Pinpoint the cell where the given text exists, returning its [x, y] midpoint coordinate. 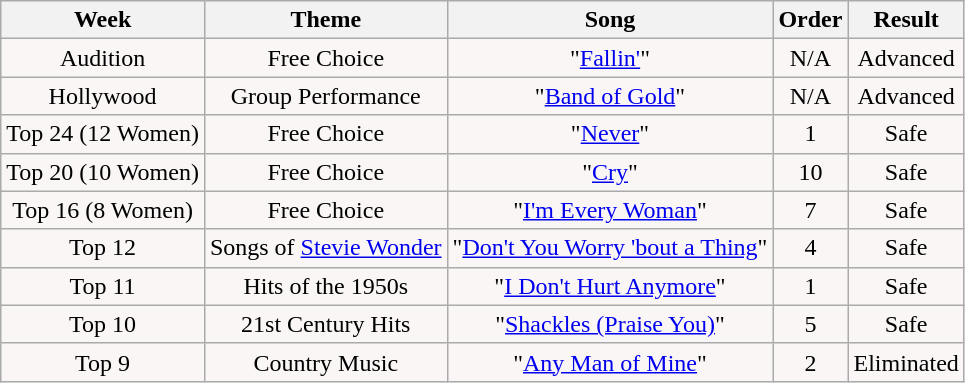
Result [906, 20]
Top 16 (8 Women) [103, 210]
Week [103, 20]
21st Century Hits [326, 324]
2 [810, 362]
Audition [103, 58]
Hits of the 1950s [326, 286]
Top 20 (10 Women) [103, 172]
Country Music [326, 362]
"I'm Every Woman" [610, 210]
"Any Man of Mine" [610, 362]
"Don't You Worry 'bout a Thing" [610, 248]
Top 10 [103, 324]
"Fallin'" [610, 58]
Top 11 [103, 286]
"Cry" [610, 172]
"Band of Gold" [610, 96]
Eliminated [906, 362]
Top 24 (12 Women) [103, 134]
10 [810, 172]
Hollywood [103, 96]
Order [810, 20]
Song [610, 20]
4 [810, 248]
Songs of Stevie Wonder [326, 248]
"Never" [610, 134]
5 [810, 324]
Top 9 [103, 362]
7 [810, 210]
Theme [326, 20]
Top 12 [103, 248]
Group Performance [326, 96]
"I Don't Hurt Anymore" [610, 286]
"Shackles (Praise You)" [610, 324]
